Capture the cell that displays the provided text and extract its (X, Y) central coordinate. 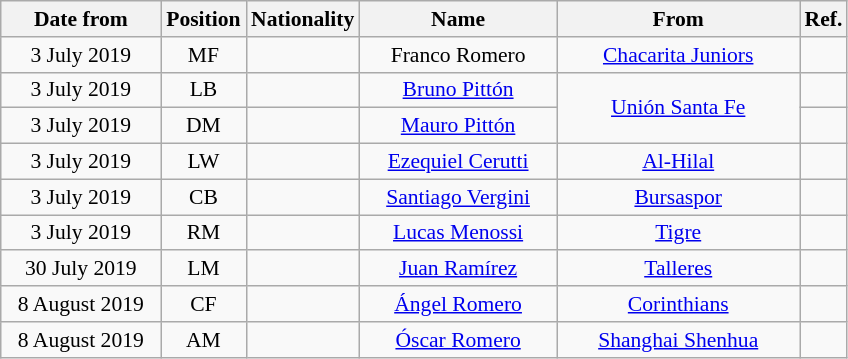
CB (204, 197)
Ref. (824, 19)
Al-Hilal (678, 162)
Chacarita Juniors (678, 55)
Tigre (678, 233)
Date from (81, 19)
DM (204, 126)
Franco Romero (458, 55)
Santiago Vergini (458, 197)
Unión Santa Fe (678, 108)
LW (204, 162)
Corinthians (678, 304)
Talleres (678, 269)
Position (204, 19)
Juan Ramírez (458, 269)
Óscar Romero (458, 340)
Ezequiel Cerutti (458, 162)
Ángel Romero (458, 304)
RM (204, 233)
30 July 2019 (81, 269)
Bruno Pittón (458, 90)
Nationality (302, 19)
Lucas Menossi (458, 233)
Shanghai Shenhua (678, 340)
MF (204, 55)
Bursaspor (678, 197)
LB (204, 90)
Name (458, 19)
AM (204, 340)
From (678, 19)
Mauro Pittón (458, 126)
LM (204, 269)
CF (204, 304)
